Capture the cell that displays the provided text and extract its (X, Y) central coordinate. 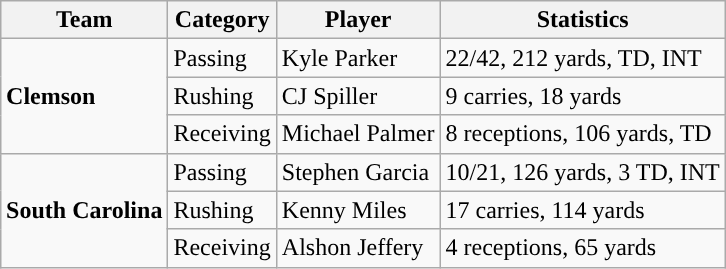
Kyle Parker (358, 58)
South Carolina (84, 210)
22/42, 212 yards, TD, INT (582, 58)
17 carries, 114 yards (582, 210)
Category (222, 20)
10/21, 126 yards, 3 TD, INT (582, 172)
Michael Palmer (358, 134)
CJ Spiller (358, 96)
Player (358, 20)
Alshon Jeffery (358, 248)
Kenny Miles (358, 210)
8 receptions, 106 yards, TD (582, 134)
4 receptions, 65 yards (582, 248)
Team (84, 20)
Stephen Garcia (358, 172)
Statistics (582, 20)
Clemson (84, 96)
9 carries, 18 yards (582, 96)
